Return [X, Y] of the center of cell containing provided text 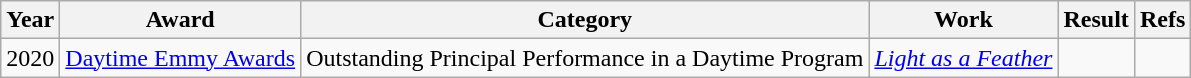
Refs [1162, 20]
2020 [30, 58]
Award [180, 20]
Year [30, 20]
Category [585, 20]
Result [1096, 20]
Daytime Emmy Awards [180, 58]
Light as a Feather [964, 58]
Work [964, 20]
Outstanding Principal Performance in a Daytime Program [585, 58]
